Return the (X, Y) coordinate for the center point of the cell that contains the specified text.  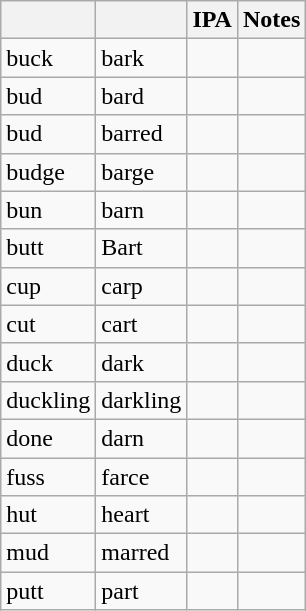
bark (142, 58)
done (48, 438)
part (142, 591)
Bart (142, 248)
mud (48, 553)
barred (142, 134)
heart (142, 515)
duck (48, 362)
carp (142, 286)
buck (48, 58)
butt (48, 248)
dark (142, 362)
cup (48, 286)
bun (48, 210)
fuss (48, 477)
bard (142, 96)
budge (48, 172)
cart (142, 324)
marred (142, 553)
duckling (48, 400)
IPA (212, 20)
farce (142, 477)
hut (48, 515)
barge (142, 172)
Notes (271, 20)
putt (48, 591)
barn (142, 210)
darkling (142, 400)
darn (142, 438)
cut (48, 324)
